Provide the (x, y) coordinate of the cell's center where the given text is located.  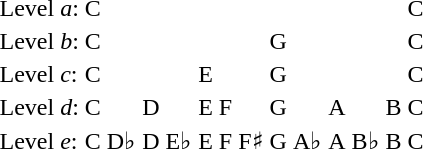
F (225, 107)
A (337, 107)
B (394, 107)
D (151, 107)
